From the cell containing the given text, extract its center point as (x, y) coordinate. 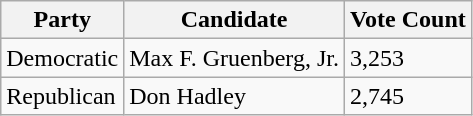
2,745 (408, 96)
Candidate (234, 20)
Don Hadley (234, 96)
3,253 (408, 58)
Republican (62, 96)
Democratic (62, 58)
Vote Count (408, 20)
Party (62, 20)
Max F. Gruenberg, Jr. (234, 58)
